Find where the given text appears and provide that cell's center as (x, y) coordinate. 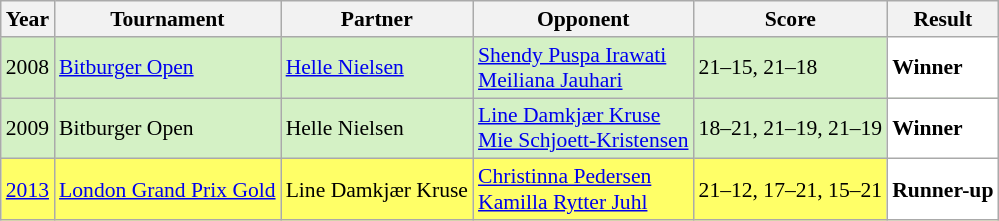
2009 (28, 128)
Line Damkjær Kruse Mie Schjoett-Kristensen (584, 128)
21–15, 21–18 (791, 68)
21–12, 17–21, 15–21 (791, 190)
2008 (28, 68)
Result (942, 19)
London Grand Prix Gold (168, 190)
Line Damkjær Kruse (377, 190)
Year (28, 19)
Christinna Pedersen Kamilla Rytter Juhl (584, 190)
Score (791, 19)
Opponent (584, 19)
Partner (377, 19)
Shendy Puspa Irawati Meiliana Jauhari (584, 68)
18–21, 21–19, 21–19 (791, 128)
Tournament (168, 19)
Runner-up (942, 190)
2013 (28, 190)
